Identify which cell holds the provided text, then report its [x, y] central coordinate. 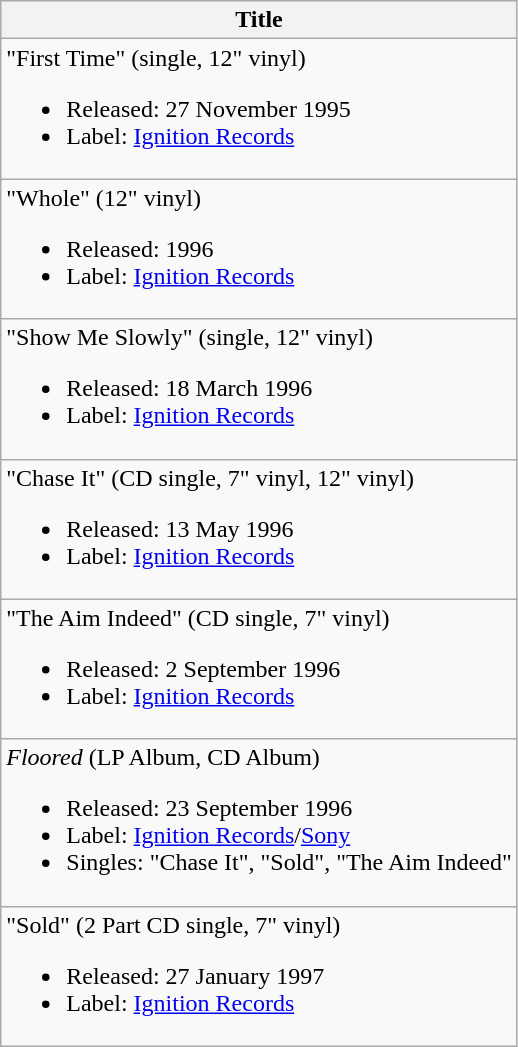
Title [259, 20]
"Whole" (12" vinyl)Released: 1996Label: Ignition Records [259, 249]
"Sold" (2 Part CD single, 7" vinyl)Released: 27 January 1997Label: Ignition Records [259, 976]
"The Aim Indeed" (CD single, 7" vinyl)Released: 2 September 1996Label: Ignition Records [259, 669]
Floored (LP Album, CD Album)Released: 23 September 1996Label: Ignition Records/SonySingles: "Chase It", "Sold", "The Aim Indeed" [259, 822]
"Show Me Slowly" (single, 12" vinyl)Released: 18 March 1996Label: Ignition Records [259, 389]
"First Time" (single, 12" vinyl)Released: 27 November 1995Label: Ignition Records [259, 109]
"Chase It" (CD single, 7" vinyl, 12" vinyl)Released: 13 May 1996Label: Ignition Records [259, 529]
